Output the (x, y) coordinate of the center of the cell containing the given text.  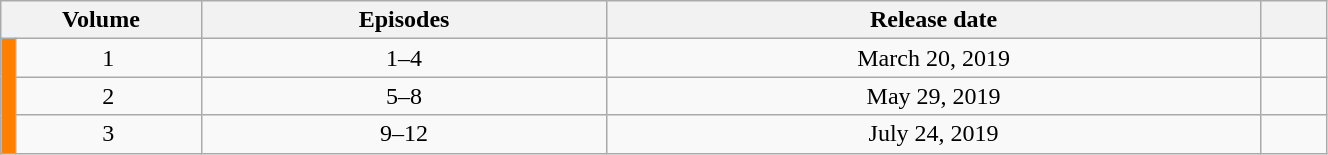
May 29, 2019 (934, 96)
July 24, 2019 (934, 134)
Episodes (404, 20)
March 20, 2019 (934, 58)
Volume (101, 20)
2 (108, 96)
1–4 (404, 58)
3 (108, 134)
Release date (934, 20)
5–8 (404, 96)
1 (108, 58)
9–12 (404, 134)
